Find where the given text appears and provide that cell's center as [x, y] coordinate. 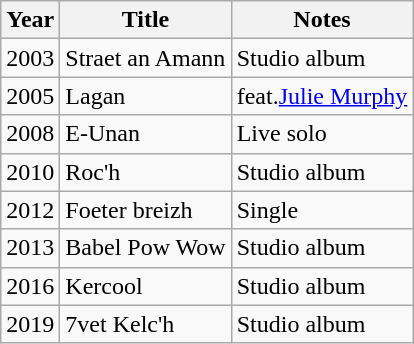
7vet Kelc'h [146, 324]
E-Unan [146, 134]
2016 [30, 286]
Year [30, 20]
Straet an Amann [146, 58]
2005 [30, 96]
2013 [30, 248]
Title [146, 20]
Live solo [322, 134]
2003 [30, 58]
2010 [30, 172]
Lagan [146, 96]
feat.Julie Murphy [322, 96]
Notes [322, 20]
Single [322, 210]
2012 [30, 210]
Babel Pow Wow [146, 248]
Foeter breizh [146, 210]
2019 [30, 324]
Roc'h [146, 172]
Kercool [146, 286]
2008 [30, 134]
